Scan for the cell matching the given text and deliver its (x, y) coordinate at center. 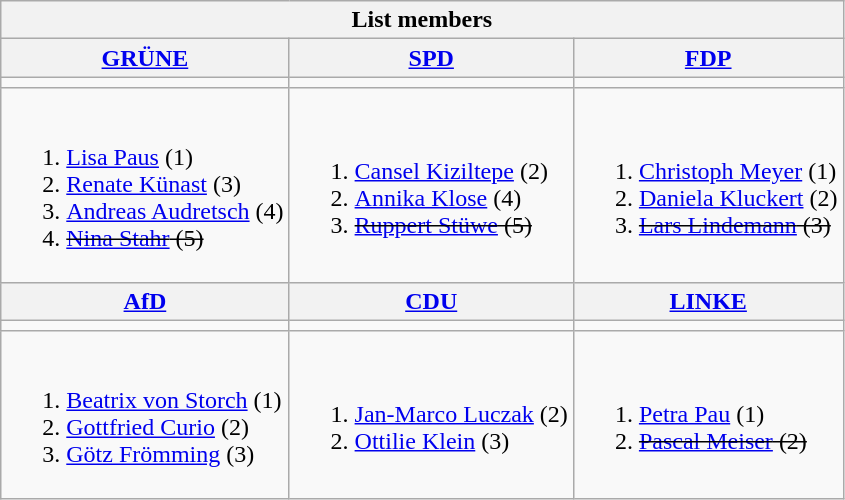
Cansel Kiziltepe (2)Annika Klose (4)Ruppert Stüwe (5) (431, 185)
Petra Pau (1)Pascal Meiser (2) (708, 414)
FDP (708, 58)
Beatrix von Storch (1)Gottfried Curio (2)Götz Frömming (3) (145, 414)
CDU (431, 301)
Lisa Paus (1)Renate Künast (3)Andreas Audretsch (4)Nina Stahr (5) (145, 185)
List members (422, 20)
SPD (431, 58)
Christoph Meyer (1)Daniela Kluckert (2)Lars Lindemann (3) (708, 185)
Jan-Marco Luczak (2)Ottilie Klein (3) (431, 414)
LINKE (708, 301)
AfD (145, 301)
GRÜNE (145, 58)
